Search for the cell housing the specified text and yield its [x, y] center coordinate. 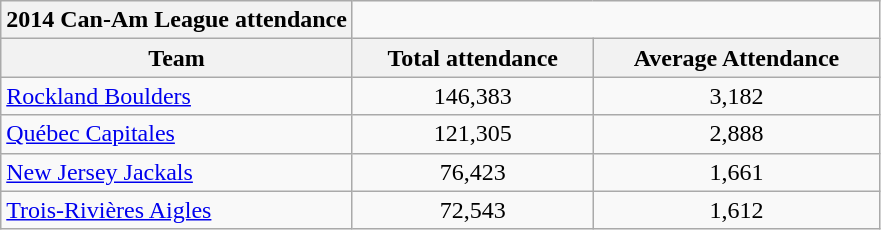
Total attendance [472, 58]
3,182 [736, 96]
1,661 [736, 172]
146,383 [472, 96]
Québec Capitales [177, 134]
121,305 [472, 134]
76,423 [472, 172]
2,888 [736, 134]
1,612 [736, 210]
2014 Can-Am League attendance [177, 20]
Average Attendance [736, 58]
72,543 [472, 210]
New Jersey Jackals [177, 172]
Rockland Boulders [177, 96]
Trois-Rivières Aigles [177, 210]
Team [177, 58]
